Find where the given text appears and provide that cell's center as [X, Y] coordinate. 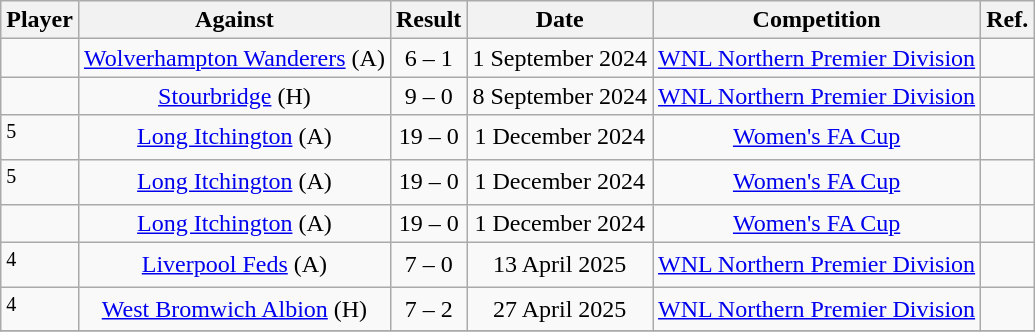
7 – 2 [428, 310]
7 – 0 [428, 264]
Ref. [1008, 20]
6 – 1 [428, 58]
8 September 2024 [560, 96]
Player [40, 20]
Result [428, 20]
27 April 2025 [560, 310]
Wolverhampton Wanderers (A) [234, 58]
Against [234, 20]
Liverpool Feds (A) [234, 264]
Stourbridge (H) [234, 96]
1 September 2024 [560, 58]
Date [560, 20]
9 – 0 [428, 96]
13 April 2025 [560, 264]
West Bromwich Albion (H) [234, 310]
Competition [817, 20]
